For the text-containing cell, return its midpoint in [x, y] coordinate format. 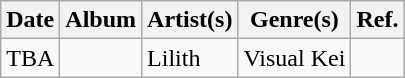
Visual Kei [294, 58]
TBA [30, 58]
Lilith [190, 58]
Artist(s) [190, 20]
Genre(s) [294, 20]
Ref. [378, 20]
Album [101, 20]
Date [30, 20]
